Detect which cell encompasses the target text, then output its (x, y) center coordinate. 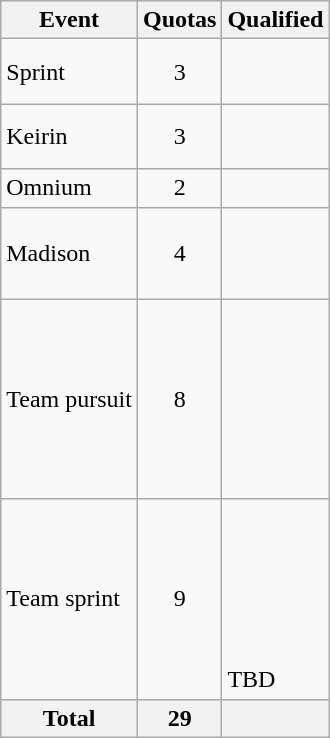
Total (70, 718)
Keirin (70, 136)
29 (179, 718)
Event (70, 20)
8 (179, 399)
Sprint (70, 72)
Quotas (179, 20)
2 (179, 188)
Omnium (70, 188)
Qualified (276, 20)
TBD (276, 599)
Madison (70, 253)
Team pursuit (70, 399)
9 (179, 599)
Team sprint (70, 599)
4 (179, 253)
